Provide the [X, Y] coordinate of the cell's center where the given text is located.  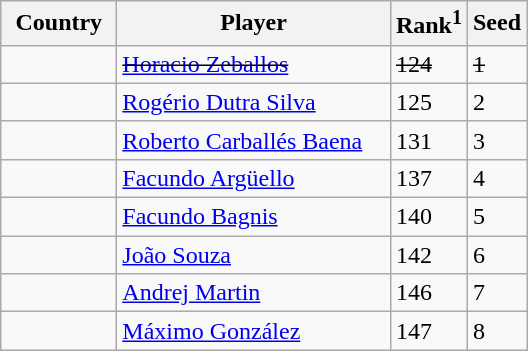
Facundo Bagnis [254, 217]
Horacio Zeballos [254, 64]
Rank1 [428, 24]
Player [254, 24]
140 [428, 217]
5 [496, 217]
Rogério Dutra Silva [254, 102]
137 [428, 178]
4 [496, 178]
1 [496, 64]
Roberto Carballés Baena [254, 140]
125 [428, 102]
131 [428, 140]
146 [428, 293]
142 [428, 255]
6 [496, 255]
124 [428, 64]
147 [428, 331]
8 [496, 331]
Andrej Martin [254, 293]
Máximo González [254, 331]
João Souza [254, 255]
3 [496, 140]
2 [496, 102]
7 [496, 293]
Seed [496, 24]
Country [59, 24]
Facundo Argüello [254, 178]
